Provide the [X, Y] coordinate of the cell's center where the given text is located.  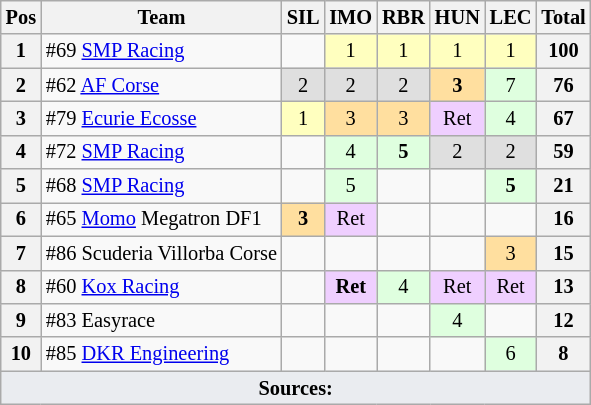
Pos [21, 17]
HUN [458, 17]
#68 SMP Racing [162, 186]
#69 SMP Racing [162, 51]
SIL [304, 17]
21 [563, 186]
#85 DKR Engineering [162, 354]
#65 Momo Megatron DF1 [162, 219]
76 [563, 85]
67 [563, 118]
#86 Scuderia Villorba Corse [162, 253]
#60 Kox Racing [162, 287]
LEC [511, 17]
Team [162, 17]
RBR [404, 17]
IMO [350, 17]
16 [563, 219]
9 [21, 320]
10 [21, 354]
#72 SMP Racing [162, 152]
59 [563, 152]
100 [563, 51]
Total [563, 17]
#79 Ecurie Ecosse [162, 118]
Sources: [296, 388]
#83 Easyrace [162, 320]
#62 AF Corse [162, 85]
12 [563, 320]
15 [563, 253]
13 [563, 287]
